Extract the [X, Y] coordinate from the center of the cell holding the provided text.  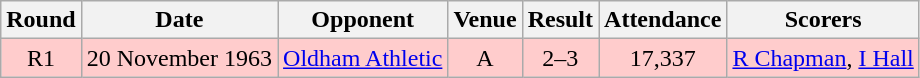
Oldham Athletic [363, 58]
17,337 [663, 58]
Scorers [823, 20]
2–3 [560, 58]
Result [560, 20]
R Chapman, I Hall [823, 58]
R1 [41, 58]
20 November 1963 [179, 58]
Venue [485, 20]
Round [41, 20]
Attendance [663, 20]
Opponent [363, 20]
A [485, 58]
Date [179, 20]
